Determine the (x, y) coordinate at the center of the cell enclosing the given text.  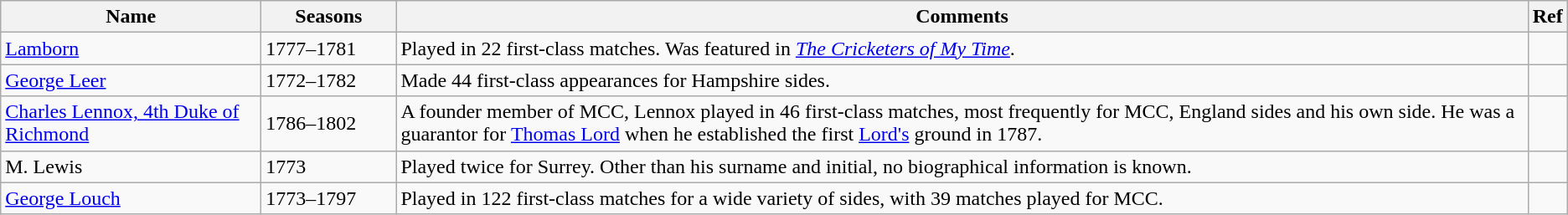
Charles Lennox, 4th Duke of Richmond (131, 124)
Made 44 first-class appearances for Hampshire sides. (962, 80)
1773–1797 (328, 198)
Seasons (328, 17)
Comments (962, 17)
George Louch (131, 198)
Played in 122 first-class matches for a wide variety of sides, with 39 matches played for MCC. (962, 198)
1777–1781 (328, 49)
Ref (1548, 17)
1773 (328, 166)
Played twice for Surrey. Other than his surname and initial, no biographical information is known. (962, 166)
Lamborn (131, 49)
George Leer (131, 80)
Name (131, 17)
1786–1802 (328, 124)
1772–1782 (328, 80)
M. Lewis (131, 166)
Played in 22 first-class matches. Was featured in The Cricketers of My Time. (962, 49)
